Detect which cell encompasses the target text, then output its (x, y) center coordinate. 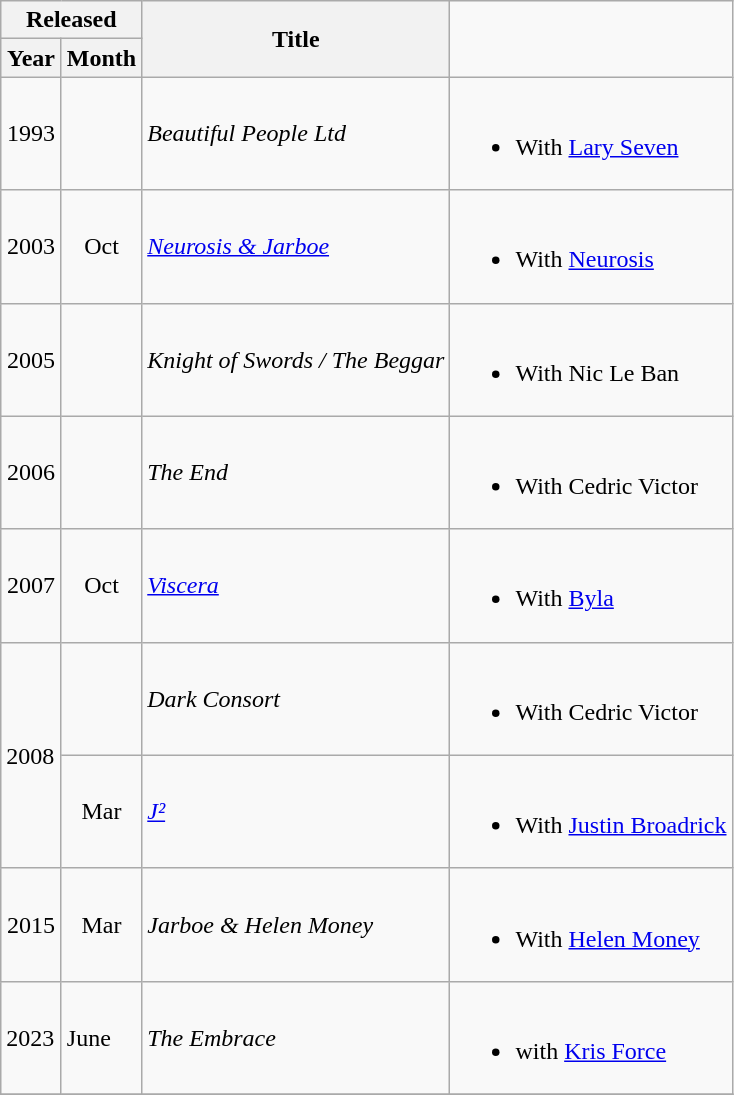
Knight of Swords / The Beggar (296, 360)
Dark Consort (296, 698)
Viscera (296, 586)
Month (101, 58)
2005 (32, 360)
with Kris Force (591, 1038)
Jarboe & Helen Money (296, 924)
With Lary Seven (591, 134)
Year (32, 58)
With Byla (591, 586)
2007 (32, 586)
Neurosis & Jarboe (296, 246)
With Neurosis (591, 246)
With Nic Le Ban (591, 360)
2006 (32, 472)
2023 (32, 1038)
2015 (32, 924)
2008 (32, 755)
The End (296, 472)
Beautiful People Ltd (296, 134)
The Embrace (296, 1038)
With Justin Broadrick (591, 812)
J² (296, 812)
1993 (32, 134)
Released (72, 20)
Title (296, 39)
June (101, 1038)
With Helen Money (591, 924)
2003 (32, 246)
